Capture the cell that displays the provided text and extract its (X, Y) central coordinate. 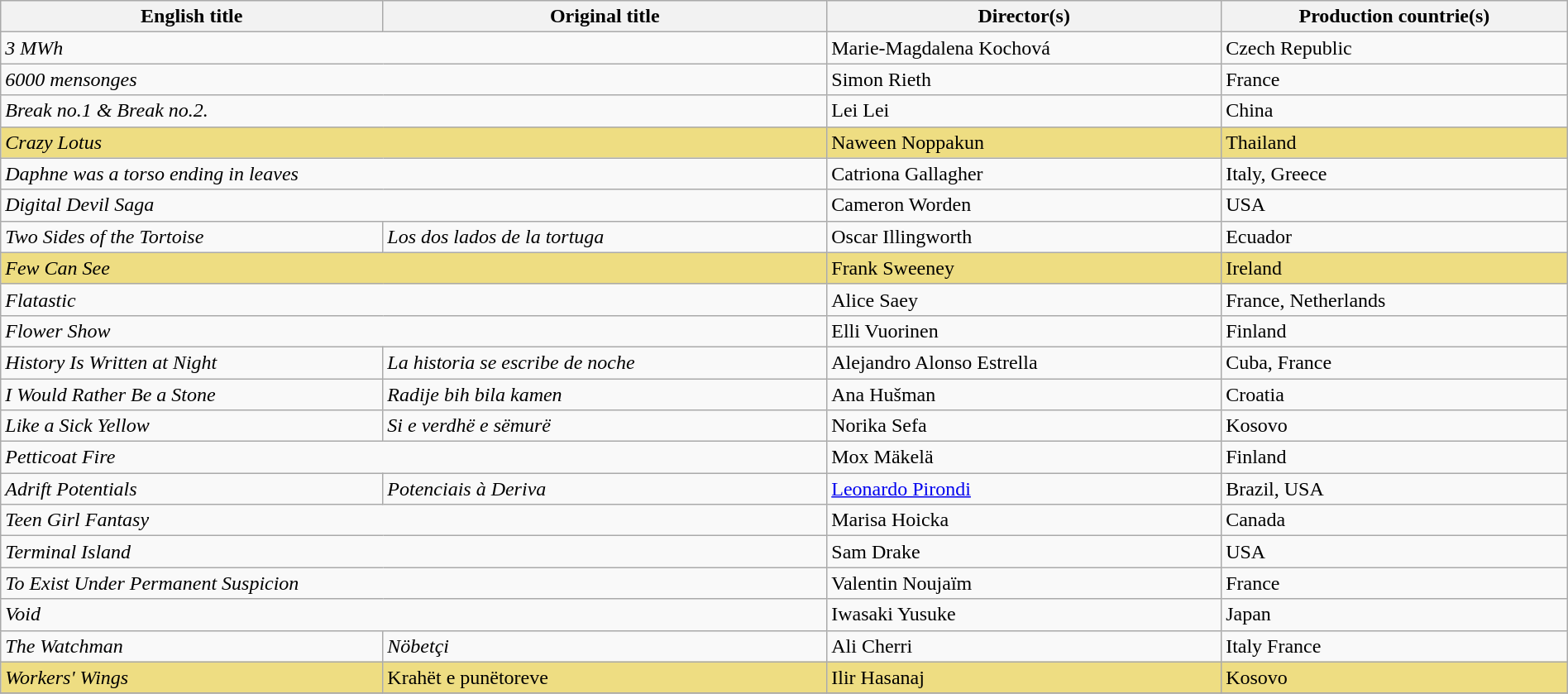
Crazy Lotus (414, 142)
Valentin Noujaïm (1024, 583)
Nöbetçi (605, 646)
Ilir Hasanaj (1024, 677)
Ana Hušman (1024, 395)
Flatastic (414, 299)
Alice Saey (1024, 299)
Terminal Island (414, 552)
Marisa Hoicka (1024, 520)
Catriona Gallagher (1024, 174)
Radije bih bila kamen (605, 395)
Alejandro Alonso Estrella (1024, 362)
Lei Lei (1024, 111)
Petticoat Fire (414, 457)
Original title (605, 17)
Ireland (1394, 268)
Canada (1394, 520)
Los dos lados de la tortuga (605, 237)
The Watchman (192, 646)
Simon Rieth (1024, 79)
Japan (1394, 615)
Adrift Potentials (192, 489)
Czech Republic (1394, 48)
Sam Drake (1024, 552)
Void (414, 615)
Italy France (1394, 646)
Cameron Worden (1024, 205)
Si e verdhë e sëmurë (605, 426)
History Is Written at Night (192, 362)
Two Sides of the Tortoise (192, 237)
La historia se escribe de noche (605, 362)
To Exist Under Permanent Suspicion (414, 583)
3 MWh (414, 48)
Production countrie(s) (1394, 17)
Few Can See (414, 268)
I Would Rather Be a Stone (192, 395)
Break no.1 & Break no.2. (414, 111)
Flower Show (414, 331)
Naween Noppakun (1024, 142)
Leonardo Pirondi (1024, 489)
Teen Girl Fantasy (414, 520)
Marie-Magdalena Kochová (1024, 48)
Digital Devil Saga (414, 205)
Frank Sweeney (1024, 268)
Ecuador (1394, 237)
Workers' Wings (192, 677)
Mox Mäkelä (1024, 457)
Like a Sick Yellow (192, 426)
Brazil, USA (1394, 489)
Cuba, France (1394, 362)
Director(s) (1024, 17)
6000 mensonges (414, 79)
Italy, Greece (1394, 174)
Norika Sefa (1024, 426)
France, Netherlands (1394, 299)
China (1394, 111)
Elli Vuorinen (1024, 331)
English title (192, 17)
Daphne was a torso ending in leaves (414, 174)
Oscar Illingworth (1024, 237)
Croatia (1394, 395)
Krahët e punëtoreve (605, 677)
Potenciais à Deriva (605, 489)
Ali Cherri (1024, 646)
Thailand (1394, 142)
Iwasaki Yusuke (1024, 615)
